Find where the given text appears and provide that cell's center as [X, Y] coordinate. 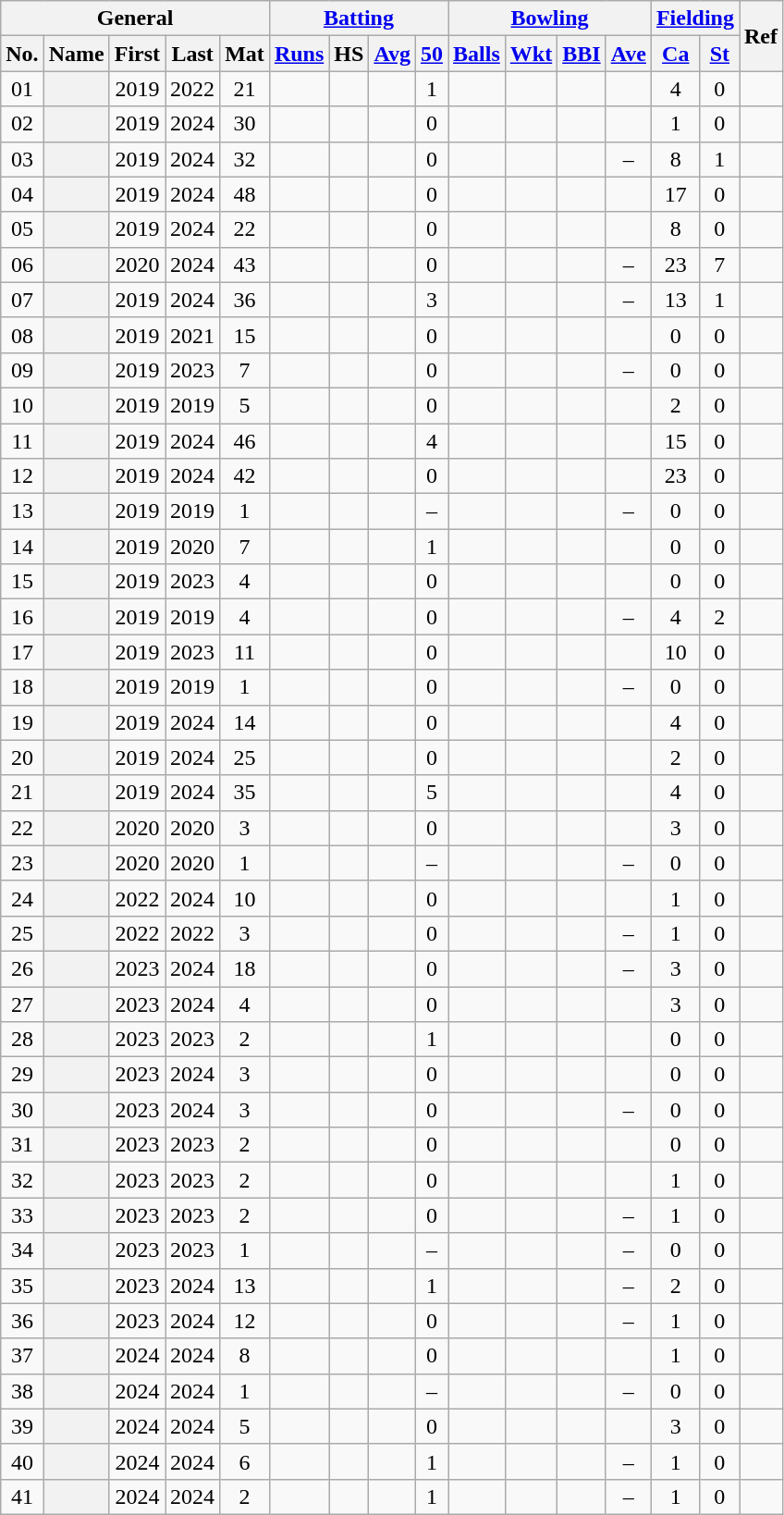
39 [22, 1426]
37 [22, 1356]
50 [431, 54]
41 [22, 1497]
05 [22, 229]
04 [22, 194]
6 [245, 1461]
Ave [629, 54]
Bowling [550, 18]
16 [22, 617]
19 [22, 722]
General [135, 18]
Wkt [531, 54]
28 [22, 1040]
09 [22, 370]
27 [22, 1004]
08 [22, 335]
48 [245, 194]
07 [22, 300]
03 [22, 159]
St [719, 54]
02 [22, 124]
Avg [392, 54]
20 [22, 757]
Runs [299, 54]
Ca [675, 54]
43 [245, 265]
24 [22, 898]
33 [22, 1215]
29 [22, 1075]
Balls [477, 54]
42 [245, 476]
34 [22, 1250]
2021 [192, 335]
HS [349, 54]
40 [22, 1461]
First [137, 54]
Ref [762, 36]
No. [22, 54]
31 [22, 1145]
BBI [582, 54]
38 [22, 1391]
Last [192, 54]
Name [76, 54]
Batting [359, 18]
Mat [245, 54]
26 [22, 968]
01 [22, 89]
06 [22, 265]
46 [245, 441]
Fielding [695, 18]
